Output the (x, y) coordinate of the center of the cell containing the given text.  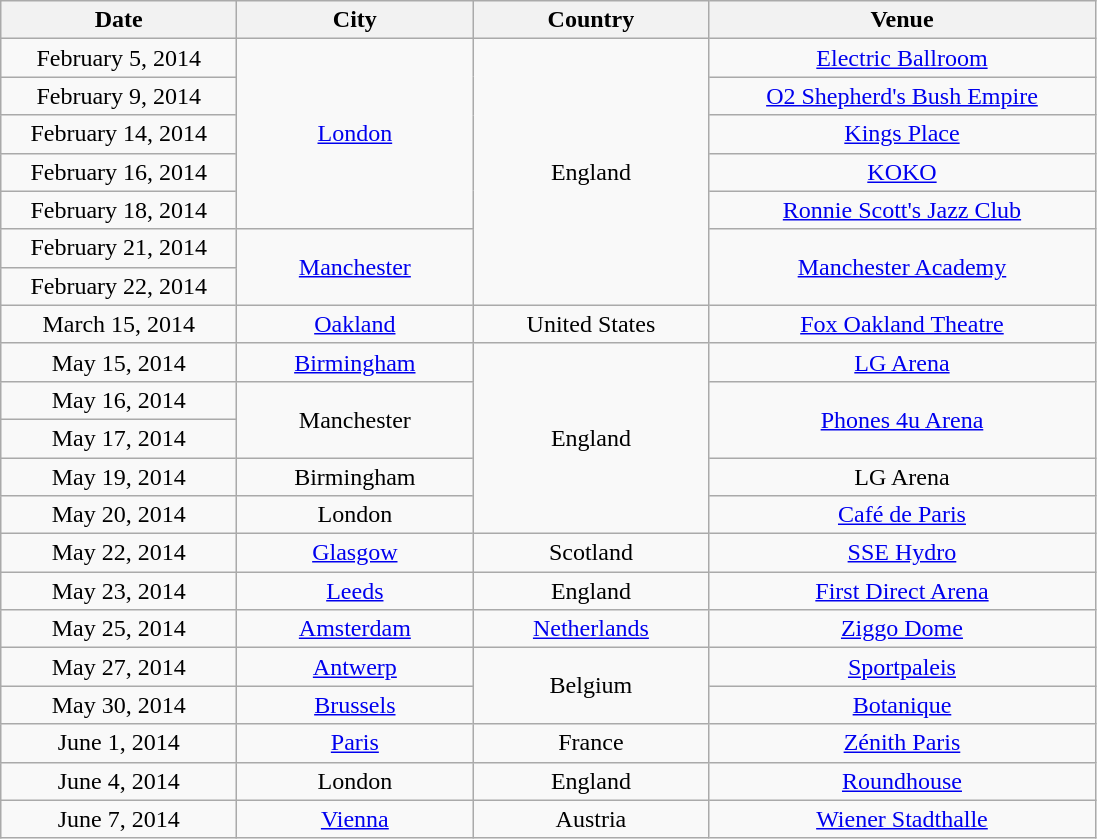
February 16, 2014 (119, 172)
Amsterdam (355, 629)
Electric Ballroom (902, 58)
Brussels (355, 705)
February 5, 2014 (119, 58)
Roundhouse (902, 781)
May 19, 2014 (119, 477)
Scotland (591, 553)
February 22, 2014 (119, 286)
February 9, 2014 (119, 96)
Phones 4u Arena (902, 419)
KOKO (902, 172)
Botanique (902, 705)
May 30, 2014 (119, 705)
May 17, 2014 (119, 438)
Fox Oakland Theatre (902, 324)
Paris (355, 743)
Country (591, 20)
February 18, 2014 (119, 210)
Zénith Paris (902, 743)
February 14, 2014 (119, 134)
June 4, 2014 (119, 781)
Sportpaleis (902, 667)
May 23, 2014 (119, 591)
France (591, 743)
City (355, 20)
Ronnie Scott's Jazz Club (902, 210)
Austria (591, 819)
Café de Paris (902, 515)
May 25, 2014 (119, 629)
Belgium (591, 686)
Netherlands (591, 629)
Wiener Stadthalle (902, 819)
Glasgow (355, 553)
February 21, 2014 (119, 248)
June 7, 2014 (119, 819)
Vienna (355, 819)
May 16, 2014 (119, 400)
Ziggo Dome (902, 629)
Date (119, 20)
Venue (902, 20)
May 20, 2014 (119, 515)
Antwerp (355, 667)
May 27, 2014 (119, 667)
O2 Shepherd's Bush Empire (902, 96)
Leeds (355, 591)
Oakland (355, 324)
June 1, 2014 (119, 743)
Manchester Academy (902, 267)
Kings Place (902, 134)
March 15, 2014 (119, 324)
United States (591, 324)
May 22, 2014 (119, 553)
First Direct Arena (902, 591)
May 15, 2014 (119, 362)
SSE Hydro (902, 553)
